Find where the given text appears and provide that cell's center as [x, y] coordinate. 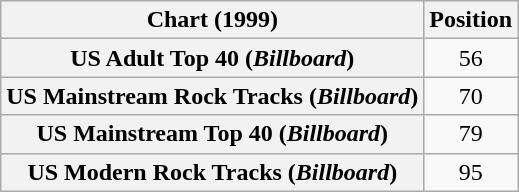
US Mainstream Top 40 (Billboard) [212, 134]
56 [471, 58]
70 [471, 96]
US Mainstream Rock Tracks (Billboard) [212, 96]
Chart (1999) [212, 20]
95 [471, 172]
US Modern Rock Tracks (Billboard) [212, 172]
US Adult Top 40 (Billboard) [212, 58]
Position [471, 20]
79 [471, 134]
